Output the (X, Y) coordinate of the center of the cell containing the given text.  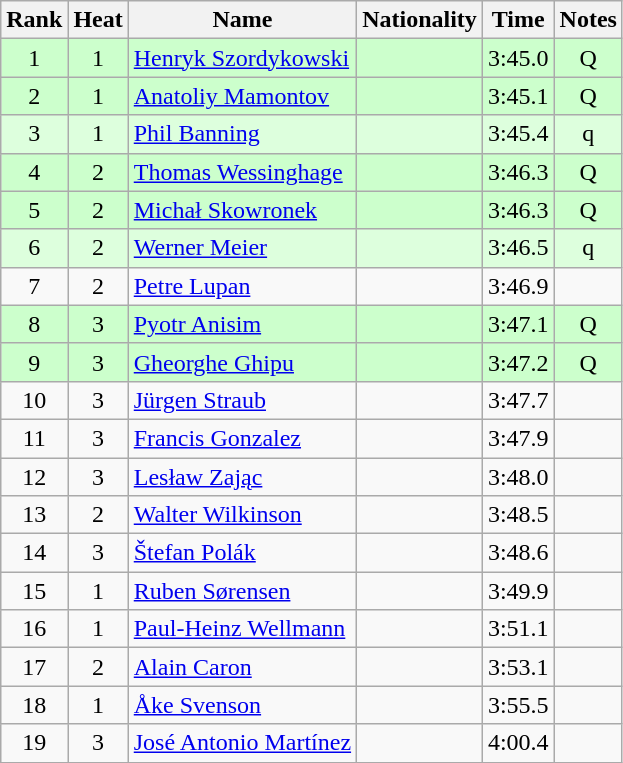
17 (34, 667)
11 (34, 438)
Åke Svenson (242, 705)
Henryk Szordykowski (242, 58)
10 (34, 400)
Gheorghe Ghipu (242, 362)
4:00.4 (518, 743)
7 (34, 286)
Štefan Polák (242, 553)
3:45.1 (518, 96)
3:53.1 (518, 667)
3:47.7 (518, 400)
Michał Skowronek (242, 210)
Lesław Zając (242, 477)
Francis Gonzalez (242, 438)
14 (34, 553)
Werner Meier (242, 248)
Alain Caron (242, 667)
19 (34, 743)
18 (34, 705)
8 (34, 324)
6 (34, 248)
4 (34, 172)
3:47.1 (518, 324)
Nationality (420, 20)
Anatoliy Mamontov (242, 96)
Heat (98, 20)
3:45.4 (518, 134)
3:46.9 (518, 286)
3:48.0 (518, 477)
Paul-Heinz Wellmann (242, 629)
Time (518, 20)
Name (242, 20)
16 (34, 629)
3:48.5 (518, 515)
12 (34, 477)
Phil Banning (242, 134)
5 (34, 210)
Walter Wilkinson (242, 515)
9 (34, 362)
José Antonio Martínez (242, 743)
3:46.5 (518, 248)
Pyotr Anisim (242, 324)
Thomas Wessinghage (242, 172)
Notes (588, 20)
15 (34, 591)
3:48.6 (518, 553)
3:51.1 (518, 629)
3:47.2 (518, 362)
3:55.5 (518, 705)
Ruben Sørensen (242, 591)
3:45.0 (518, 58)
Petre Lupan (242, 286)
Rank (34, 20)
13 (34, 515)
3:49.9 (518, 591)
Jürgen Straub (242, 400)
3:47.9 (518, 438)
